Provide the (x, y) coordinate of the cell's center where the given text is located.  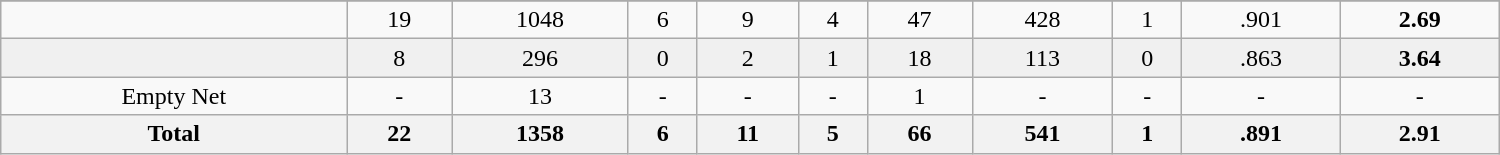
113 (1042, 58)
8 (400, 58)
66 (920, 134)
2.69 (1420, 20)
2.91 (1420, 134)
11 (748, 134)
428 (1042, 20)
18 (920, 58)
9 (748, 20)
1358 (540, 134)
541 (1042, 134)
Total (174, 134)
47 (920, 20)
1048 (540, 20)
22 (400, 134)
2 (748, 58)
19 (400, 20)
Empty Net (174, 96)
.891 (1262, 134)
3.64 (1420, 58)
4 (832, 20)
.901 (1262, 20)
5 (832, 134)
296 (540, 58)
.863 (1262, 58)
13 (540, 96)
